Provide the (x, y) coordinate of the cell's center where the given text is located.  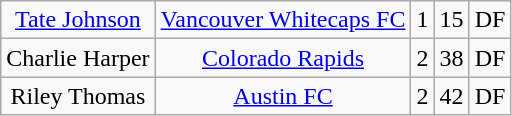
Austin FC (283, 96)
38 (452, 58)
42 (452, 96)
Vancouver Whitecaps FC (283, 20)
Charlie Harper (78, 58)
Riley Thomas (78, 96)
1 (422, 20)
Tate Johnson (78, 20)
Colorado Rapids (283, 58)
15 (452, 20)
